From the cell containing the given text, extract its center point as (x, y) coordinate. 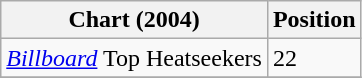
Position (314, 20)
Billboard Top Heatseekers (134, 58)
Chart (2004) (134, 20)
22 (314, 58)
